From the cell containing the given text, extract its center point as (X, Y) coordinate. 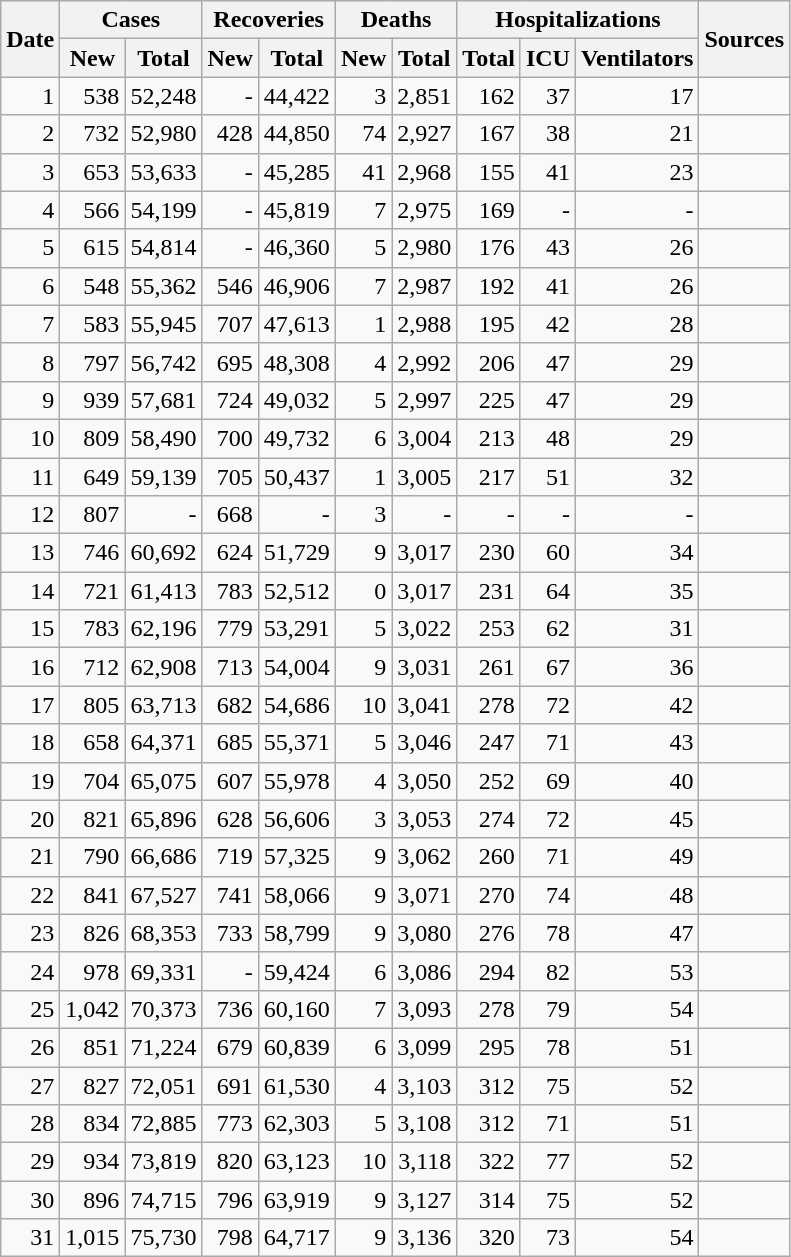
56,742 (164, 362)
67,527 (164, 895)
Sources (744, 39)
8 (30, 362)
2,975 (424, 210)
60,839 (296, 1047)
276 (489, 933)
653 (92, 172)
3,005 (424, 477)
3,071 (424, 895)
615 (92, 248)
55,978 (296, 781)
3,080 (424, 933)
67 (548, 667)
3,093 (424, 1009)
253 (489, 629)
206 (489, 362)
46,906 (296, 286)
2,927 (424, 134)
40 (637, 781)
827 (92, 1085)
649 (92, 477)
Date (30, 39)
64 (548, 591)
49 (637, 857)
66,686 (164, 857)
37 (548, 96)
724 (230, 400)
64,371 (164, 743)
820 (230, 1162)
12 (30, 515)
322 (489, 1162)
52,980 (164, 134)
32 (637, 477)
11 (30, 477)
51,729 (296, 553)
809 (92, 438)
74,715 (164, 1200)
624 (230, 553)
19 (30, 781)
796 (230, 1200)
82 (548, 971)
56,606 (296, 819)
428 (230, 134)
3,086 (424, 971)
62 (548, 629)
64,717 (296, 1238)
49,032 (296, 400)
231 (489, 591)
54,004 (296, 667)
55,362 (164, 286)
73 (548, 1238)
70,373 (164, 1009)
274 (489, 819)
77 (548, 1162)
69,331 (164, 971)
46,360 (296, 248)
733 (230, 933)
14 (30, 591)
3,103 (424, 1085)
713 (230, 667)
35 (637, 591)
Cases (131, 20)
Hospitalizations (578, 20)
934 (92, 1162)
73,819 (164, 1162)
2,851 (424, 96)
2,987 (424, 286)
841 (92, 895)
834 (92, 1124)
260 (489, 857)
53 (637, 971)
45 (637, 819)
59,139 (164, 477)
3,127 (424, 1200)
695 (230, 362)
63,919 (296, 1200)
72,051 (164, 1085)
62,908 (164, 667)
3,046 (424, 743)
59,424 (296, 971)
3,031 (424, 667)
162 (489, 96)
3,062 (424, 857)
314 (489, 1200)
24 (30, 971)
736 (230, 1009)
719 (230, 857)
707 (230, 324)
60,160 (296, 1009)
22 (30, 895)
3,053 (424, 819)
851 (92, 1047)
58,066 (296, 895)
45,819 (296, 210)
807 (92, 515)
3,050 (424, 781)
225 (489, 400)
797 (92, 362)
55,945 (164, 324)
826 (92, 933)
44,850 (296, 134)
2 (30, 134)
1,015 (92, 1238)
71,224 (164, 1047)
538 (92, 96)
320 (489, 1238)
13 (30, 553)
192 (489, 286)
72,885 (164, 1124)
682 (230, 705)
34 (637, 553)
50,437 (296, 477)
52,512 (296, 591)
61,530 (296, 1085)
721 (92, 591)
57,325 (296, 857)
978 (92, 971)
685 (230, 743)
252 (489, 781)
261 (489, 667)
691 (230, 1085)
52,248 (164, 96)
30 (30, 1200)
60 (548, 553)
3,118 (424, 1162)
3,099 (424, 1047)
896 (92, 1200)
ICU (548, 58)
20 (30, 819)
607 (230, 781)
63,123 (296, 1162)
548 (92, 286)
Deaths (396, 20)
679 (230, 1047)
3,041 (424, 705)
176 (489, 248)
15 (30, 629)
169 (489, 210)
3,136 (424, 1238)
38 (548, 134)
628 (230, 819)
69 (548, 781)
705 (230, 477)
658 (92, 743)
47,613 (296, 324)
195 (489, 324)
Ventilators (637, 58)
1,042 (92, 1009)
60,692 (164, 553)
54,199 (164, 210)
0 (363, 591)
53,291 (296, 629)
247 (489, 743)
155 (489, 172)
805 (92, 705)
3,004 (424, 438)
2,997 (424, 400)
3,108 (424, 1124)
583 (92, 324)
18 (30, 743)
75,730 (164, 1238)
2,992 (424, 362)
230 (489, 553)
54,814 (164, 248)
295 (489, 1047)
44,422 (296, 96)
2,980 (424, 248)
704 (92, 781)
16 (30, 667)
732 (92, 134)
712 (92, 667)
57,681 (164, 400)
55,371 (296, 743)
49,732 (296, 438)
773 (230, 1124)
700 (230, 438)
62,196 (164, 629)
53,633 (164, 172)
546 (230, 286)
54,686 (296, 705)
58,799 (296, 933)
48,308 (296, 362)
27 (30, 1085)
566 (92, 210)
741 (230, 895)
25 (30, 1009)
790 (92, 857)
2,988 (424, 324)
79 (548, 1009)
668 (230, 515)
798 (230, 1238)
36 (637, 667)
61,413 (164, 591)
65,896 (164, 819)
2,968 (424, 172)
821 (92, 819)
68,353 (164, 933)
779 (230, 629)
65,075 (164, 781)
167 (489, 134)
63,713 (164, 705)
Recoveries (268, 20)
45,285 (296, 172)
270 (489, 895)
58,490 (164, 438)
213 (489, 438)
294 (489, 971)
939 (92, 400)
746 (92, 553)
62,303 (296, 1124)
217 (489, 477)
3,022 (424, 629)
